Provide the [x, y] coordinate of the cell's center where the given text is located.  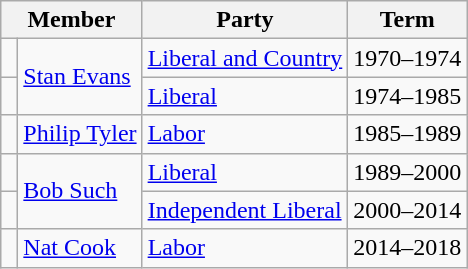
1985–1989 [408, 134]
1974–1985 [408, 96]
Philip Tyler [80, 134]
Independent Liberal [245, 210]
2000–2014 [408, 210]
Member [72, 20]
Nat Cook [80, 248]
Party [245, 20]
1989–2000 [408, 172]
Liberal and Country [245, 58]
Bob Such [80, 191]
2014–2018 [408, 248]
Term [408, 20]
Stan Evans [80, 77]
1970–1974 [408, 58]
